Identify which cell holds the provided text, then report its (x, y) central coordinate. 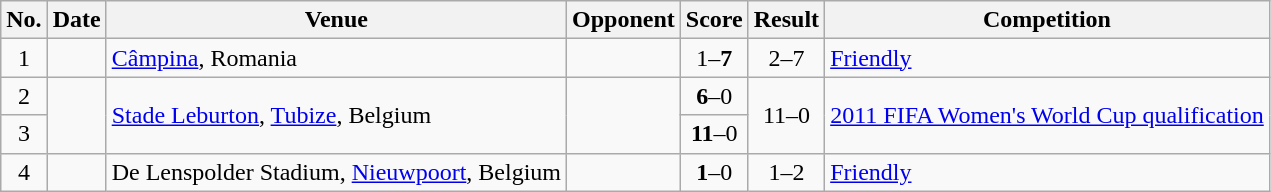
2 (24, 96)
6–0 (714, 96)
2–7 (786, 58)
De Lenspolder Stadium, Nieuwpoort, Belgium (336, 172)
Stade Leburton, Tubize, Belgium (336, 115)
1–2 (786, 172)
1 (24, 58)
1–7 (714, 58)
No. (24, 20)
Opponent (624, 20)
Score (714, 20)
4 (24, 172)
2011 FIFA Women's World Cup qualification (1048, 115)
1–0 (714, 172)
Date (76, 20)
Venue (336, 20)
Câmpina, Romania (336, 58)
Competition (1048, 20)
Result (786, 20)
3 (24, 134)
